Pinpoint the cell where the given text exists, returning its (X, Y) midpoint coordinate. 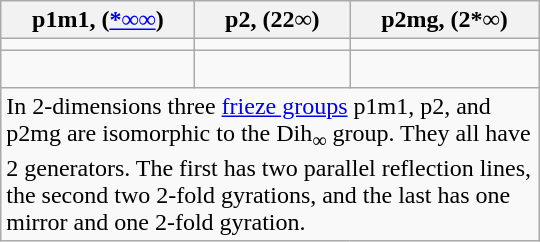
p2, (22∞) (272, 20)
p2mg, (2*∞) (445, 20)
p1m1, (*∞∞) (98, 20)
